Find where the given text appears and provide that cell's center as (X, Y) coordinate. 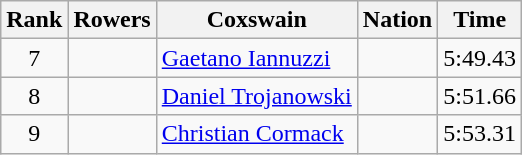
Gaetano Iannuzzi (256, 58)
5:49.43 (480, 58)
Rowers (112, 20)
Christian Cormack (256, 134)
9 (34, 134)
Daniel Trojanowski (256, 96)
8 (34, 96)
Time (480, 20)
Coxswain (256, 20)
Nation (397, 20)
5:53.31 (480, 134)
5:51.66 (480, 96)
Rank (34, 20)
7 (34, 58)
